From the cell containing the given text, extract its center point as (x, y) coordinate. 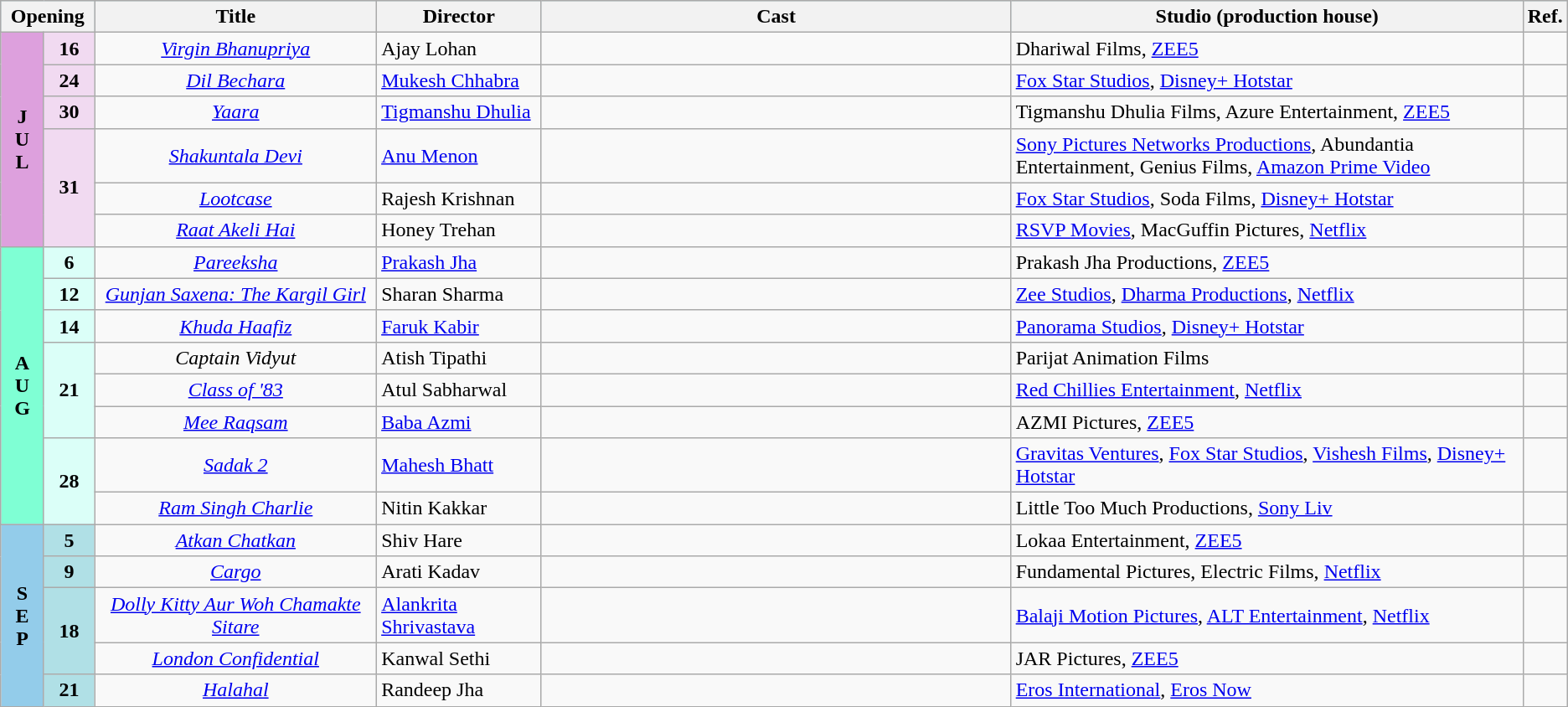
Rajesh Krishnan (459, 199)
Balaji Motion Pictures, ALT Entertainment, Netflix (1266, 615)
Mukesh Chhabra (459, 80)
Arati Kadav (459, 572)
Director (459, 17)
RSVP Movies, MacGuffin Pictures, Netflix (1266, 230)
18 (69, 632)
Eros International, Eros Now (1266, 690)
Zee Studios, Dharma Productions, Netflix (1266, 294)
Prakash Jha Productions, ZEE5 (1266, 262)
Parijat Animation Films (1266, 358)
Baba Azmi (459, 421)
Ref. (1545, 17)
London Confidential (236, 658)
Gravitas Ventures, Fox Star Studios, Vishesh Films, Disney+ Hotstar (1266, 466)
AUG (22, 385)
Halahal (236, 690)
Faruk Kabir (459, 326)
Ajay Lohan (459, 49)
Studio (production house) (1266, 17)
Dil Bechara (236, 80)
24 (69, 80)
Atul Sabharwal (459, 390)
Red Chillies Entertainment, Netflix (1266, 390)
Shiv Hare (459, 540)
Atkan Chatkan (236, 540)
AZMI Pictures, ZEE5 (1266, 421)
Fox Star Studios, Soda Films, Disney+ Hotstar (1266, 199)
30 (69, 112)
JAR Pictures, ZEE5 (1266, 658)
Lootcase (236, 199)
Shakuntala Devi (236, 156)
12 (69, 294)
Fox Star Studios, Disney+ Hotstar (1266, 80)
9 (69, 572)
5 (69, 540)
Sharan Sharma (459, 294)
Sony Pictures Networks Productions, Abundantia Entertainment, Genius Films, Amazon Prime Video (1266, 156)
JUL (22, 139)
Gunjan Saxena: The Kargil Girl (236, 294)
Atish Tipathi (459, 358)
Honey Trehan (459, 230)
Captain Vidyut (236, 358)
Panorama Studios, Disney+ Hotstar (1266, 326)
Opening (48, 17)
Tigmanshu Dhulia Films, Azure Entertainment, ZEE5 (1266, 112)
Tigmanshu Dhulia (459, 112)
Cast (776, 17)
31 (69, 188)
Anu Menon (459, 156)
Class of '83 (236, 390)
Randeep Jha (459, 690)
Fundamental Pictures, Electric Films, Netflix (1266, 572)
Virgin Bhanupriya (236, 49)
Sadak 2 (236, 466)
Raat Akeli Hai (236, 230)
Pareeksha (236, 262)
Lokaa Entertainment, ZEE5 (1266, 540)
16 (69, 49)
Alankrita Shrivastava (459, 615)
28 (69, 481)
SEP (22, 615)
Mee Raqsam (236, 421)
Yaara (236, 112)
Prakash Jha (459, 262)
Little Too Much Productions, Sony Liv (1266, 508)
Khuda Haafiz (236, 326)
Title (236, 17)
Ram Singh Charlie (236, 508)
Mahesh Bhatt (459, 466)
Cargo (236, 572)
Dolly Kitty Aur Woh Chamakte Sitare (236, 615)
14 (69, 326)
6 (69, 262)
Nitin Kakkar (459, 508)
Dhariwal Films, ZEE5 (1266, 49)
Kanwal Sethi (459, 658)
